For the text-containing cell, return its midpoint in (x, y) coordinate format. 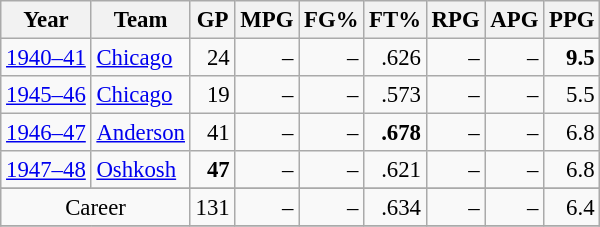
.573 (396, 95)
24 (212, 58)
Anderson (140, 133)
FG% (332, 20)
MPG (267, 20)
Oshkosh (140, 170)
9.5 (572, 58)
1940–41 (46, 58)
1947–48 (46, 170)
PPG (572, 20)
1946–47 (46, 133)
Year (46, 20)
FT% (396, 20)
.621 (396, 170)
19 (212, 95)
APG (514, 20)
5.5 (572, 95)
GP (212, 20)
1945–46 (46, 95)
.678 (396, 133)
47 (212, 170)
Career (96, 208)
131 (212, 208)
.626 (396, 58)
.634 (396, 208)
6.4 (572, 208)
Team (140, 20)
RPG (456, 20)
41 (212, 133)
